Scan for the cell matching the given text and deliver its [x, y] coordinate at center. 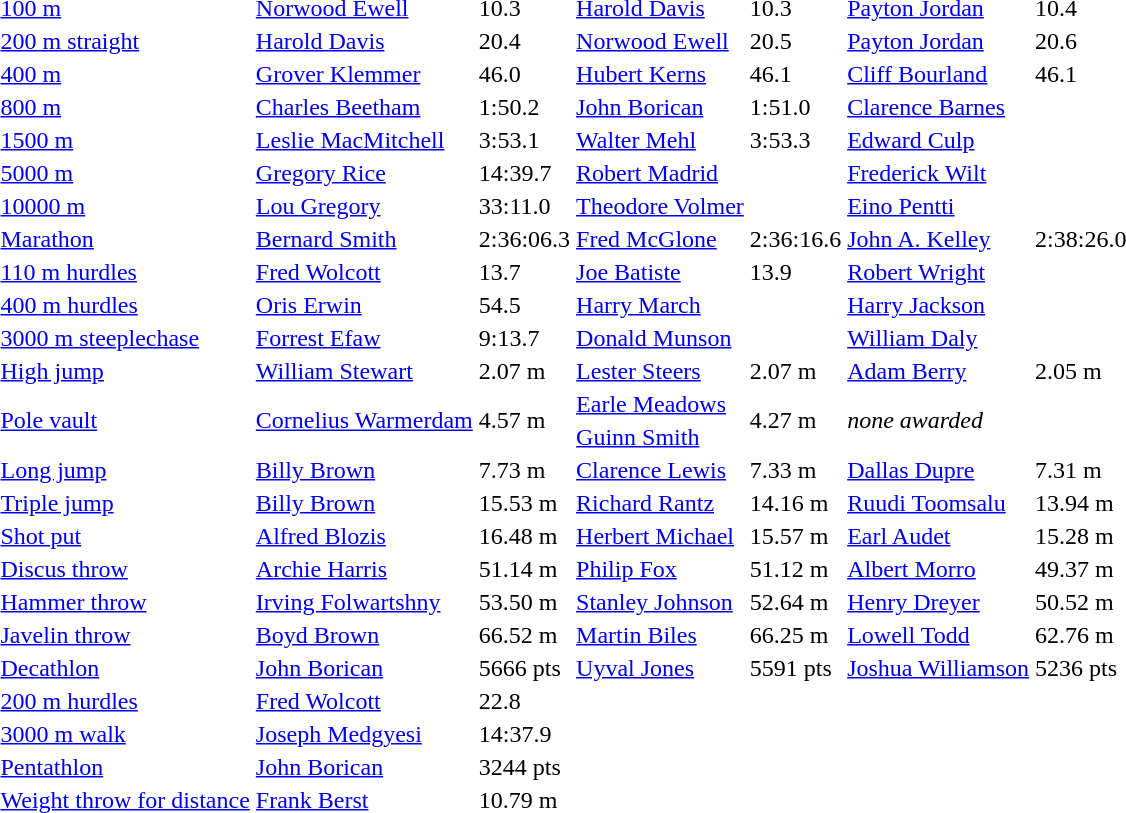
Eino Pentti [938, 206]
Joseph Medgyesi [364, 734]
2:36:16.6 [795, 239]
Edward Culp [938, 140]
John A. Kelley [938, 239]
Charles Beetham [364, 107]
Albert Morro [938, 569]
7.73 m [524, 470]
Archie Harris [364, 569]
William Stewart [364, 371]
Clarence Barnes [938, 107]
Dallas Dupre [938, 470]
Cliff Bourland [938, 74]
Irving Folwartshny [364, 602]
Lou Gregory [364, 206]
46.1 [795, 74]
Joshua Williamson [938, 668]
53.50 m [524, 602]
Walter Mehl [660, 140]
20.4 [524, 41]
Leslie MacMitchell [364, 140]
51.14 m [524, 569]
3244 pts [524, 767]
3:53.1 [524, 140]
66.52 m [524, 635]
Adam Berry [938, 371]
Frederick Wilt [938, 173]
Payton Jordan [938, 41]
Oris Erwin [364, 305]
5666 pts [524, 668]
Forrest Efaw [364, 338]
14:39.7 [524, 173]
22.8 [524, 701]
15.57 m [795, 536]
52.64 m [795, 602]
Stanley Johnson [660, 602]
Gregory Rice [364, 173]
Philip Fox [660, 569]
3:53.3 [795, 140]
Hubert Kerns [660, 74]
Lowell Todd [938, 635]
Cornelius Warmerdam [364, 420]
13.7 [524, 272]
16.48 m [524, 536]
51.12 m [795, 569]
Norwood Ewell [660, 41]
9:13.7 [524, 338]
Robert Madrid [660, 173]
Fred McGlone [660, 239]
Henry Dreyer [938, 602]
Uyval Jones [660, 668]
Lester Steers [660, 371]
33:11.0 [524, 206]
Theodore Volmer [660, 206]
William Daly [938, 338]
Harold Davis [364, 41]
Herbert Michael [660, 536]
Boyd Brown [364, 635]
13.9 [795, 272]
Richard Rantz [660, 503]
Bernard Smith [364, 239]
46.0 [524, 74]
4.27 m [795, 420]
Joe Batiste [660, 272]
Earle Meadows [660, 404]
15.53 m [524, 503]
2:36:06.3 [524, 239]
14.16 m [795, 503]
1:50.2 [524, 107]
14:37.9 [524, 734]
66.25 m [795, 635]
5591 pts [795, 668]
Robert Wright [938, 272]
Earl Audet [938, 536]
4.57 m [524, 420]
7.33 m [795, 470]
Alfred Blozis [364, 536]
Martin Biles [660, 635]
Donald Munson [660, 338]
Grover Klemmer [364, 74]
Guinn Smith [660, 437]
20.5 [795, 41]
Ruudi Toomsalu [938, 503]
54.5 [524, 305]
Harry Jackson [938, 305]
Clarence Lewis [660, 470]
1:51.0 [795, 107]
Harry March [660, 305]
